For the text-containing cell, return its midpoint in [x, y] coordinate format. 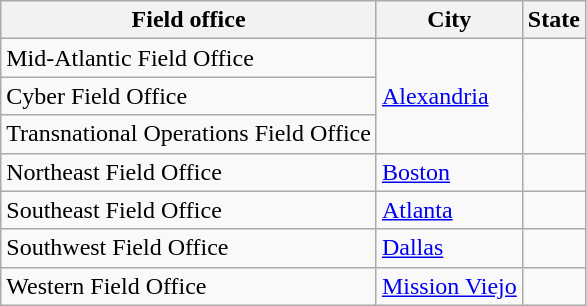
Southeast Field Office [189, 210]
Atlanta [449, 210]
Southwest Field Office [189, 248]
Alexandria [449, 96]
Cyber Field Office [189, 96]
Dallas [449, 248]
Field office [189, 20]
Transnational Operations Field Office [189, 134]
State [554, 20]
Northeast Field Office [189, 172]
City [449, 20]
Mission Viejo [449, 286]
Mid-Atlantic Field Office [189, 58]
Western Field Office [189, 286]
Boston [449, 172]
